Return [x, y] of the center of cell containing provided text 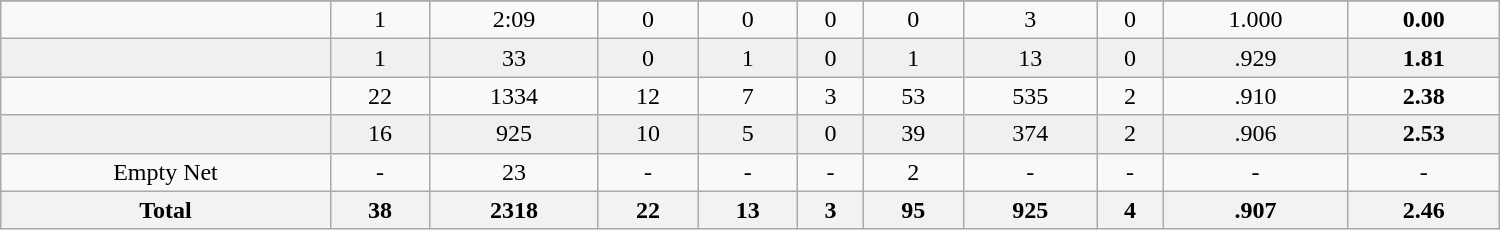
2:09 [514, 20]
2.46 [1424, 210]
Empty Net [166, 172]
23 [514, 172]
2.38 [1424, 96]
38 [380, 210]
53 [913, 96]
7 [748, 96]
.910 [1256, 96]
1334 [514, 96]
10 [648, 134]
12 [648, 96]
Total [166, 210]
39 [913, 134]
2318 [514, 210]
.929 [1256, 58]
95 [913, 210]
1.000 [1256, 20]
.907 [1256, 210]
4 [1130, 210]
5 [748, 134]
2.53 [1424, 134]
535 [1030, 96]
.906 [1256, 134]
1.81 [1424, 58]
16 [380, 134]
0.00 [1424, 20]
33 [514, 58]
374 [1030, 134]
